Return [x, y] of the center of cell containing provided text 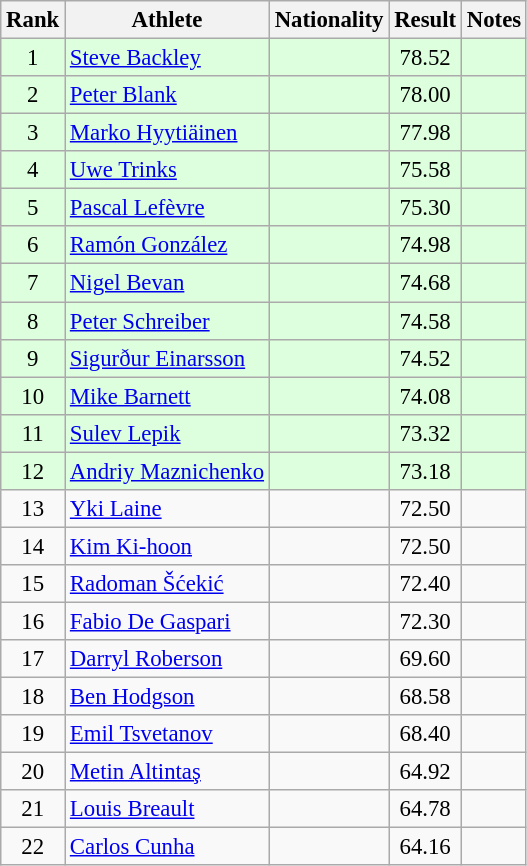
8 [33, 321]
Radoman Šćekić [168, 584]
Sigurður Einarsson [168, 358]
78.00 [426, 95]
1 [33, 58]
Emil Tsvetanov [168, 734]
72.30 [426, 621]
5 [33, 208]
Sulev Lepik [168, 433]
Louis Breault [168, 809]
22 [33, 847]
Darryl Roberson [168, 659]
74.58 [426, 321]
Kim Ki-hoon [168, 546]
12 [33, 471]
77.98 [426, 133]
21 [33, 809]
16 [33, 621]
64.78 [426, 809]
73.32 [426, 433]
74.08 [426, 396]
64.92 [426, 772]
11 [33, 433]
Metin Altintaş [168, 772]
Ben Hodgson [168, 697]
Andriy Maznichenko [168, 471]
73.18 [426, 471]
72.40 [426, 584]
78.52 [426, 58]
6 [33, 245]
69.60 [426, 659]
74.98 [426, 245]
14 [33, 546]
7 [33, 283]
18 [33, 697]
Peter Blank [168, 95]
Result [426, 20]
10 [33, 396]
75.58 [426, 170]
Mike Barnett [168, 396]
15 [33, 584]
Yki Laine [168, 509]
68.40 [426, 734]
17 [33, 659]
20 [33, 772]
Fabio De Gaspari [168, 621]
4 [33, 170]
Marko Hyytiäinen [168, 133]
9 [33, 358]
3 [33, 133]
75.30 [426, 208]
19 [33, 734]
68.58 [426, 697]
Pascal Lefèvre [168, 208]
74.68 [426, 283]
74.52 [426, 358]
Athlete [168, 20]
Ramón González [168, 245]
Uwe Trinks [168, 170]
Nationality [328, 20]
Steve Backley [168, 58]
64.16 [426, 847]
13 [33, 509]
Carlos Cunha [168, 847]
Nigel Bevan [168, 283]
2 [33, 95]
Rank [33, 20]
Notes [494, 20]
Peter Schreiber [168, 321]
